Output the [x, y] coordinate of the center of the cell containing the given text.  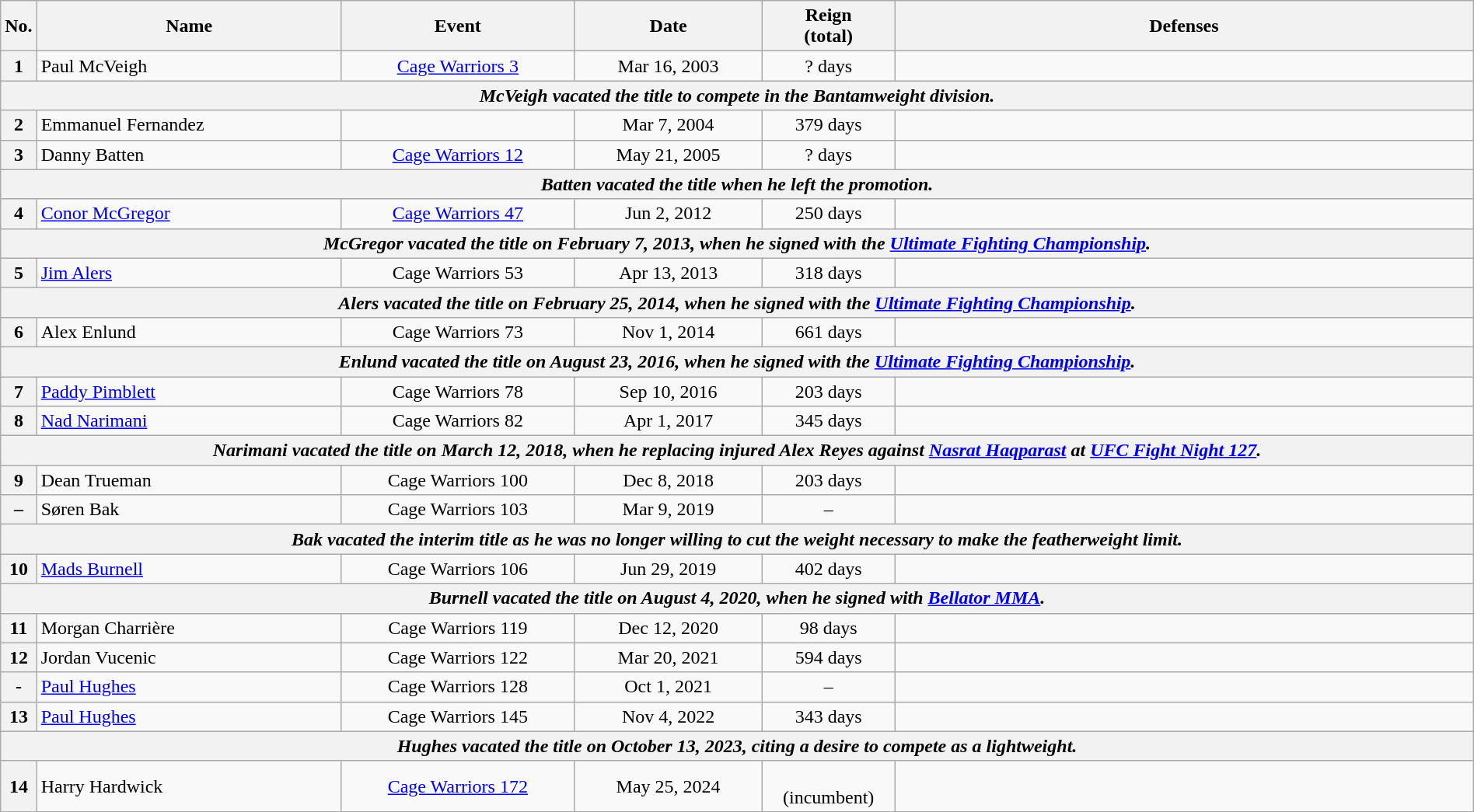
McGregor vacated the title on February 7, 2013, when he signed with the Ultimate Fighting Championship. [737, 243]
Event [457, 26]
11 [19, 628]
Apr 1, 2017 [669, 421]
13 [19, 716]
May 21, 2005 [669, 155]
Dean Trueman [189, 480]
Cage Warriors 47 [457, 214]
Narimani vacated the title on March 12, 2018, when he replacing injured Alex Reyes against Nasrat Haqparast at UFC Fight Night 127. [737, 451]
Dec 8, 2018 [669, 480]
Bak vacated the interim title as he was no longer willing to cut the weight necessary to make the featherweight limit. [737, 539]
No. [19, 26]
5 [19, 273]
Paddy Pimblett [189, 391]
Mar 7, 2004 [669, 125]
Cage Warriors 73 [457, 332]
Cage Warriors 106 [457, 569]
Mar 9, 2019 [669, 510]
3 [19, 155]
12 [19, 657]
Cage Warriors 128 [457, 687]
Harry Hardwick [189, 786]
Oct 1, 2021 [669, 687]
343 days [829, 716]
318 days [829, 273]
Mads Burnell [189, 569]
Mar 20, 2021 [669, 657]
Conor McGregor [189, 214]
Dec 12, 2020 [669, 628]
Cage Warriors 3 [457, 66]
2 [19, 125]
Morgan Charrière [189, 628]
Cage Warriors 145 [457, 716]
9 [19, 480]
Burnell vacated the title on August 4, 2020, when he signed with Bellator MMA. [737, 598]
May 25, 2024 [669, 786]
Nad Narimani [189, 421]
Alers vacated the title on February 25, 2014, when he signed with the Ultimate Fighting Championship. [737, 302]
(incumbent) [829, 786]
Cage Warriors 12 [457, 155]
98 days [829, 628]
Reign(total) [829, 26]
Apr 13, 2013 [669, 273]
Enlund vacated the title on August 23, 2016, when he signed with the Ultimate Fighting Championship. [737, 361]
Jordan Vucenic [189, 657]
Cage Warriors 53 [457, 273]
Cage Warriors 103 [457, 510]
Cage Warriors 82 [457, 421]
Sep 10, 2016 [669, 391]
Jun 2, 2012 [669, 214]
Cage Warriors 100 [457, 480]
Emmanuel Fernandez [189, 125]
Jim Alers [189, 273]
345 days [829, 421]
McVeigh vacated the title to compete in the Bantamweight division. [737, 96]
Cage Warriors 122 [457, 657]
14 [19, 786]
Jun 29, 2019 [669, 569]
6 [19, 332]
7 [19, 391]
10 [19, 569]
Cage Warriors 119 [457, 628]
4 [19, 214]
Mar 16, 2003 [669, 66]
Cage Warriors 172 [457, 786]
8 [19, 421]
Paul McVeigh [189, 66]
Hughes vacated the title on October 13, 2023, citing a desire to compete as a lightweight. [737, 746]
Nov 1, 2014 [669, 332]
402 days [829, 569]
- [19, 687]
Batten vacated the title when he left the promotion. [737, 184]
661 days [829, 332]
Nov 4, 2022 [669, 716]
Name [189, 26]
Danny Batten [189, 155]
Cage Warriors 78 [457, 391]
Alex Enlund [189, 332]
1 [19, 66]
Date [669, 26]
594 days [829, 657]
250 days [829, 214]
379 days [829, 125]
Defenses [1183, 26]
Søren Bak [189, 510]
